Provide the (X, Y) coordinate of the cell's center where the given text is located.  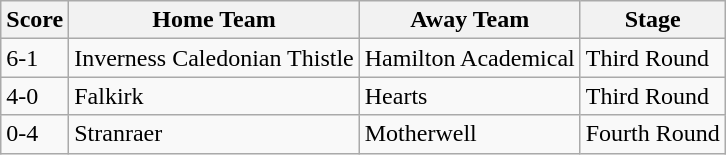
Away Team (470, 20)
Stranraer (214, 134)
Stage (652, 20)
Home Team (214, 20)
4-0 (35, 96)
Hamilton Academical (470, 58)
Hearts (470, 96)
Inverness Caledonian Thistle (214, 58)
Falkirk (214, 96)
6-1 (35, 58)
Score (35, 20)
0-4 (35, 134)
Motherwell (470, 134)
Fourth Round (652, 134)
